From the cell containing the given text, extract its center point as [X, Y] coordinate. 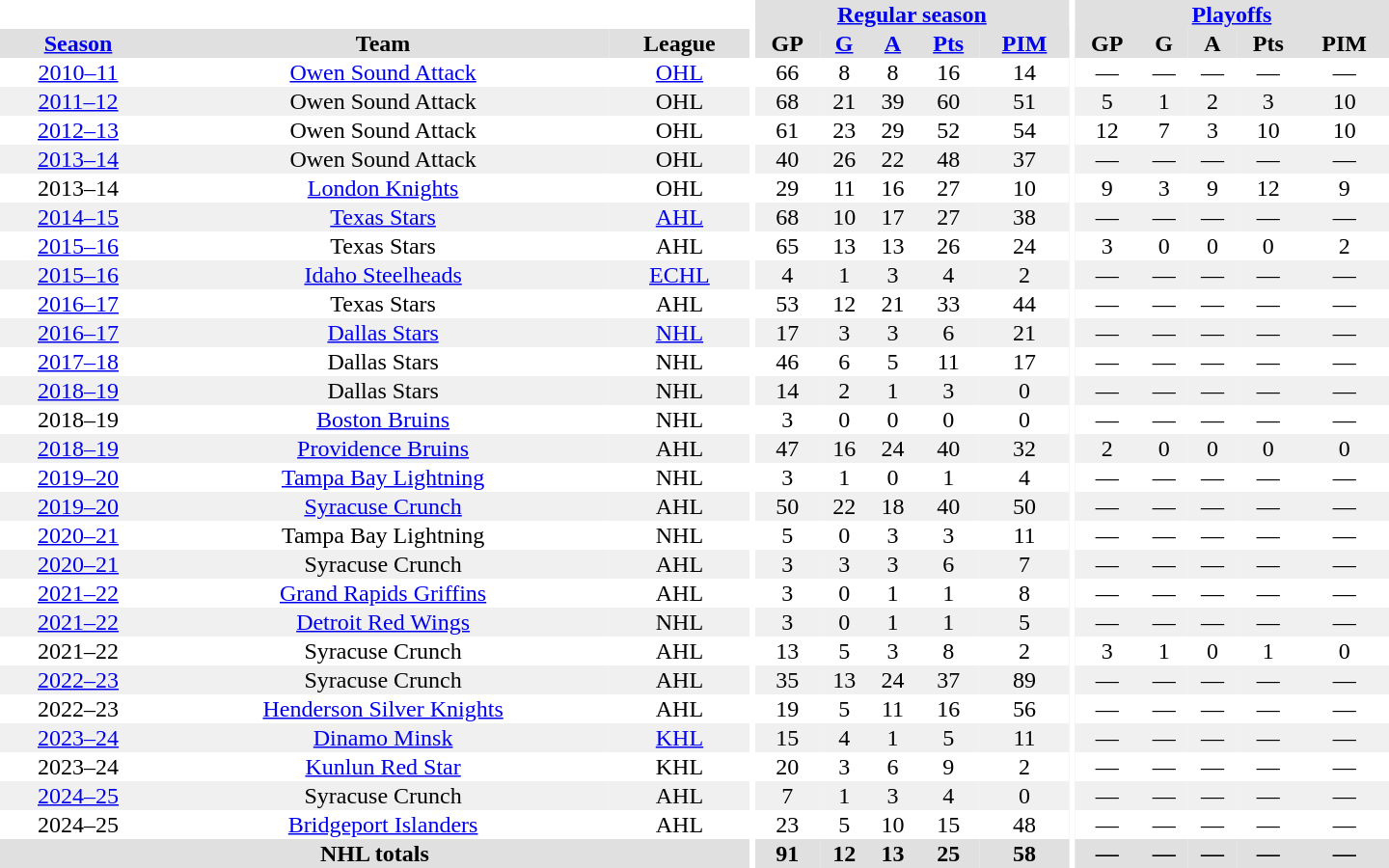
Providence Bruins [383, 448]
33 [949, 304]
58 [1024, 854]
44 [1024, 304]
65 [787, 246]
Dinamo Minsk [383, 738]
2010–11 [78, 72]
46 [787, 362]
20 [787, 767]
60 [949, 101]
47 [787, 448]
Grand Rapids Griffins [383, 593]
18 [892, 506]
Detroit Red Wings [383, 622]
25 [949, 854]
2012–13 [78, 130]
66 [787, 72]
32 [1024, 448]
35 [787, 680]
NHL totals [374, 854]
Regular season [912, 14]
Kunlun Red Star [383, 767]
61 [787, 130]
ECHL [679, 275]
Idaho Steelheads [383, 275]
89 [1024, 680]
Henderson Silver Knights [383, 709]
53 [787, 304]
56 [1024, 709]
2014–15 [78, 217]
Team [383, 43]
London Knights [383, 188]
Season [78, 43]
51 [1024, 101]
2011–12 [78, 101]
52 [949, 130]
2017–18 [78, 362]
Bridgeport Islanders [383, 825]
League [679, 43]
Playoffs [1232, 14]
Boston Bruins [383, 420]
39 [892, 101]
54 [1024, 130]
19 [787, 709]
38 [1024, 217]
91 [787, 854]
